Pinpoint the cell where the given text exists, returning its [x, y] midpoint coordinate. 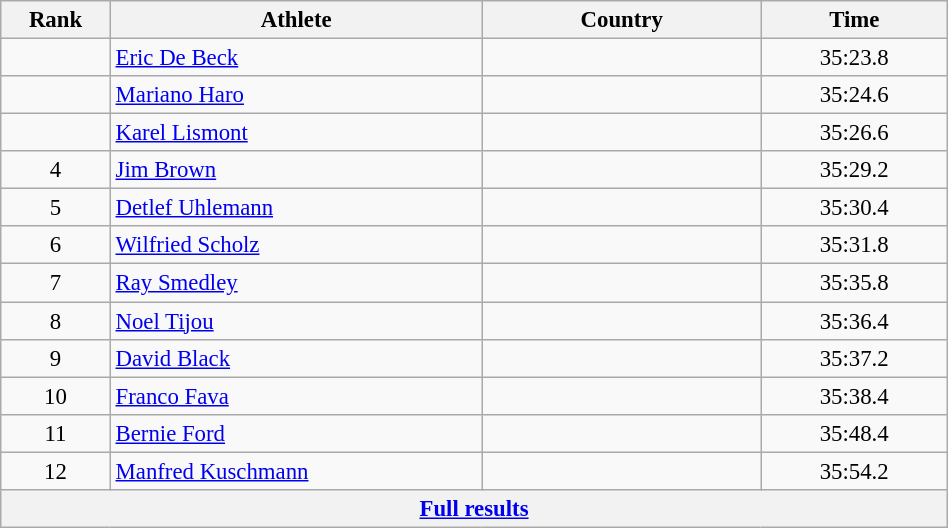
9 [56, 358]
4 [56, 170]
35:31.8 [854, 245]
Ray Smedley [296, 283]
Detlef Uhlemann [296, 208]
David Black [296, 358]
12 [56, 471]
10 [56, 396]
Manfred Kuschmann [296, 471]
Wilfried Scholz [296, 245]
11 [56, 433]
7 [56, 283]
6 [56, 245]
35:38.4 [854, 396]
Eric De Beck [296, 58]
Bernie Ford [296, 433]
35:54.2 [854, 471]
Rank [56, 20]
Karel Lismont [296, 133]
35:35.8 [854, 283]
Time [854, 20]
35:24.6 [854, 95]
35:26.6 [854, 133]
35:23.8 [854, 58]
35:36.4 [854, 321]
5 [56, 208]
35:48.4 [854, 433]
Country [622, 20]
35:29.2 [854, 170]
35:37.2 [854, 358]
Full results [474, 509]
Mariano Haro [296, 95]
Franco Fava [296, 396]
35:30.4 [854, 208]
8 [56, 321]
Noel Tijou [296, 321]
Athlete [296, 20]
Jim Brown [296, 170]
